Extract the (x, y) coordinate from the center of the cell holding the provided text.  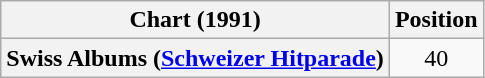
Position (436, 20)
Swiss Albums (Schweizer Hitparade) (196, 58)
40 (436, 58)
Chart (1991) (196, 20)
